For the text-containing cell, return its midpoint in [X, Y] coordinate format. 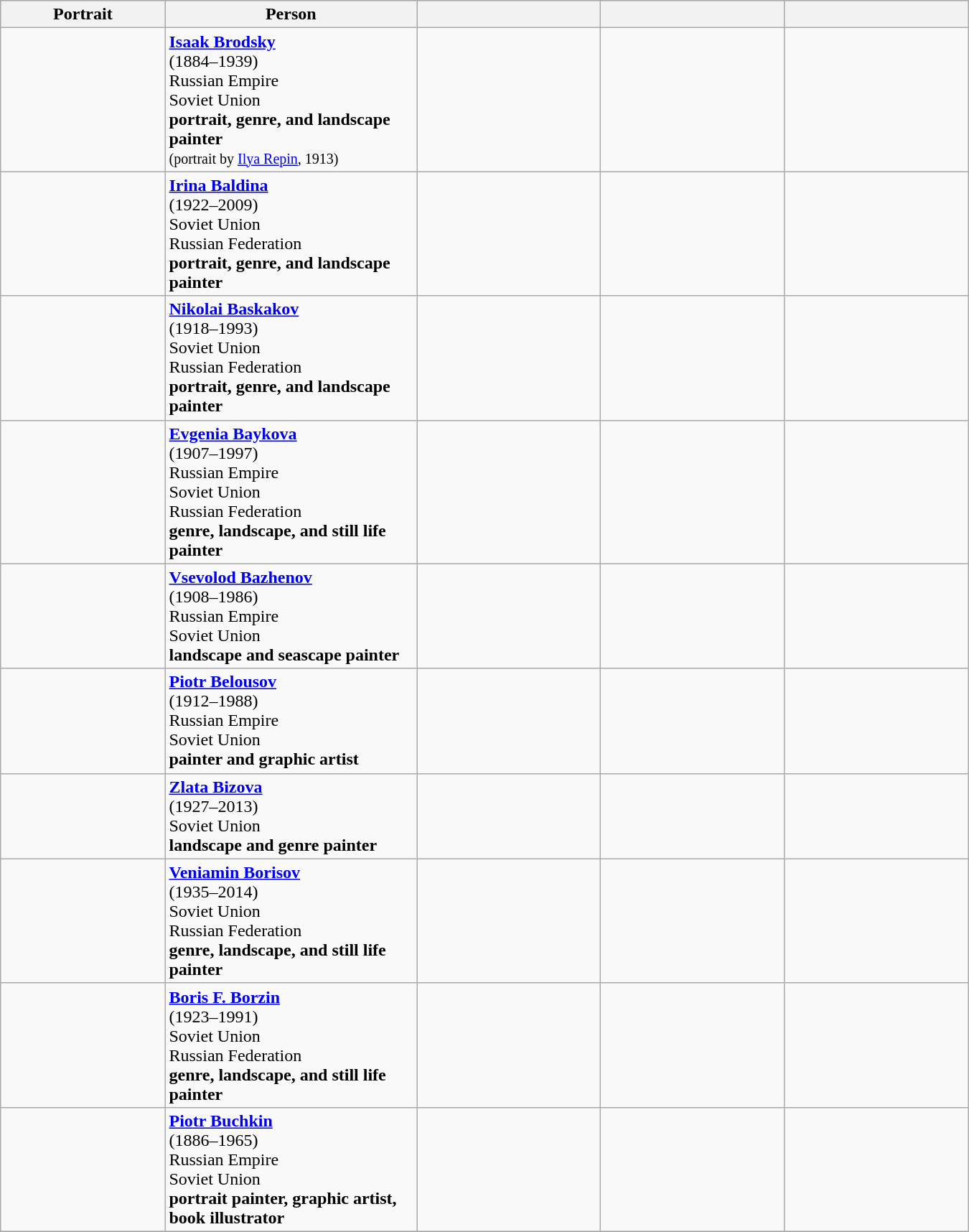
Veniamin Borisov (1935–2014)Soviet UnionRussian Federationgenre, landscape, and still life painter [291, 920]
Isaak Brodsky (1884–1939)Russian EmpireSoviet Unionportrait, genre, and landscape painter(portrait by Ilya Repin, 1913) [291, 100]
Nikolai Baskakov (1918–1993) Soviet UnionRussian Federationportrait, genre, and landscape painter [291, 358]
Boris F. Borzin (1923–1991)Soviet UnionRussian Federationgenre, landscape, and still life painter [291, 1045]
Evgenia Baykova (1907–1997)Russian EmpireSoviet UnionRussian Federationgenre, landscape, and still life painter [291, 492]
Person [291, 14]
Irina Baldina (1922–2009) Soviet UnionRussian Federationportrait, genre, and landscape painter [291, 234]
Portrait [83, 14]
Piotr Buchkin (1886–1965) Russian EmpireSoviet Unionportrait painter, graphic artist, book illustrator [291, 1169]
Piotr Belousov (1912–1988)Russian EmpireSoviet Unionpainter and graphic artist [291, 721]
Zlata Bizova (1927–2013)Soviet Unionlandscape and genre painter [291, 816]
Vsevolod Bazhenov (1908–1986)Russian EmpireSoviet Unionlandscape and seascape painter [291, 616]
